Find where the given text appears and provide that cell's center as (x, y) coordinate. 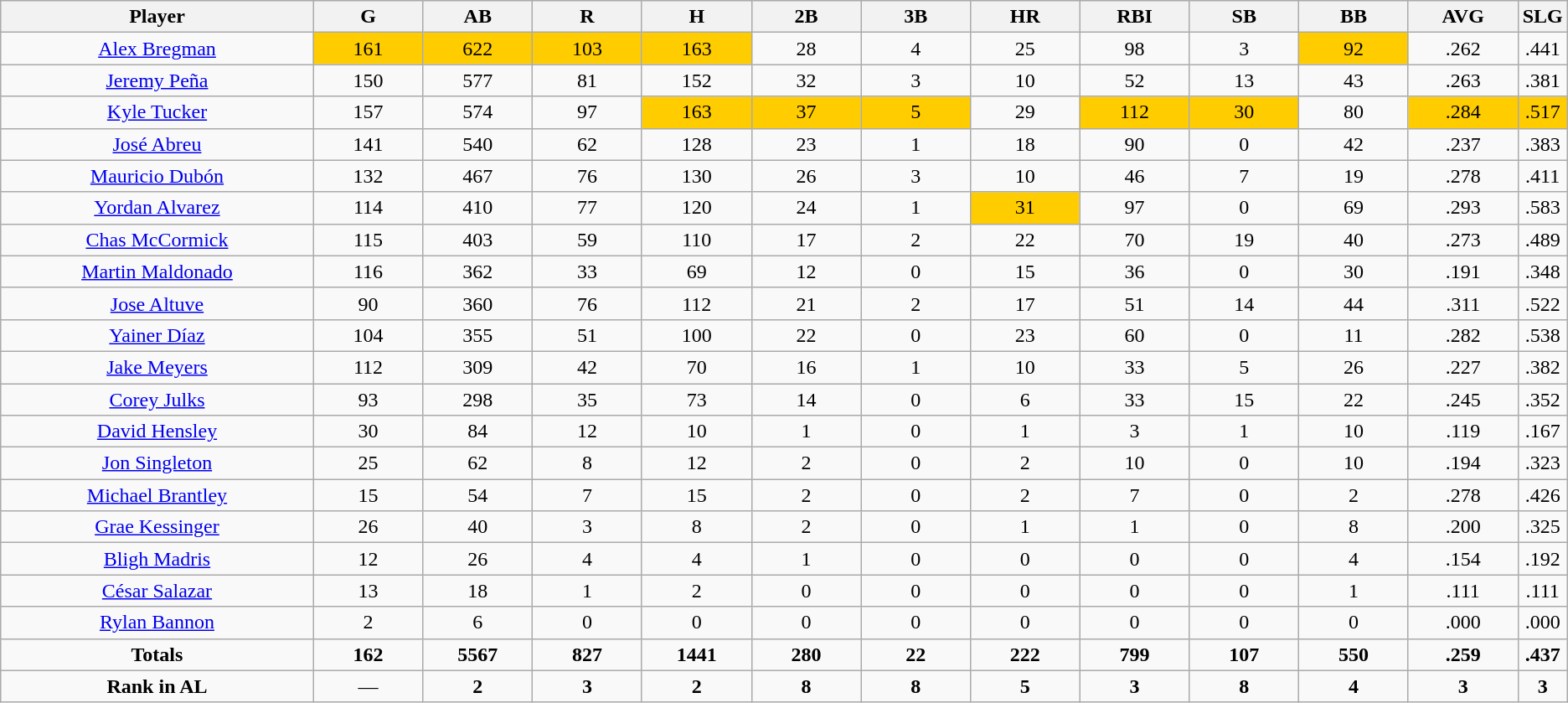
Jake Meyers (157, 367)
5567 (477, 654)
G (369, 17)
HR (1025, 17)
Yordan Alvarez (157, 208)
.273 (1462, 240)
540 (477, 144)
298 (477, 400)
29 (1025, 112)
R (588, 17)
.293 (1462, 208)
16 (806, 367)
.154 (1462, 559)
31 (1025, 208)
Alex Bregman (157, 49)
.411 (1543, 176)
Martin Maldonado (157, 271)
.194 (1462, 463)
3B (916, 17)
141 (369, 144)
Michael Brantley (157, 495)
.517 (1543, 112)
Rank in AL (157, 686)
103 (588, 49)
54 (477, 495)
467 (477, 176)
.245 (1462, 400)
161 (369, 49)
100 (697, 335)
.284 (1462, 112)
Corey Julks (157, 400)
.426 (1543, 495)
.282 (1462, 335)
80 (1354, 112)
2B (806, 17)
Kyle Tucker (157, 112)
116 (369, 271)
92 (1354, 49)
309 (477, 367)
Yainer Díaz (157, 335)
.522 (1543, 303)
.325 (1543, 527)
403 (477, 240)
.383 (1543, 144)
827 (588, 654)
360 (477, 303)
152 (697, 80)
H (697, 17)
Mauricio Dubón (157, 176)
— (369, 686)
77 (588, 208)
José Abreu (157, 144)
.381 (1543, 80)
Jon Singleton (157, 463)
115 (369, 240)
David Hensley (157, 432)
355 (477, 335)
132 (369, 176)
222 (1025, 654)
1441 (697, 654)
28 (806, 49)
Jose Altuve (157, 303)
60 (1134, 335)
98 (1134, 49)
.259 (1462, 654)
.200 (1462, 527)
.263 (1462, 80)
157 (369, 112)
43 (1354, 80)
150 (369, 80)
.352 (1543, 400)
.489 (1543, 240)
574 (477, 112)
.262 (1462, 49)
11 (1354, 335)
32 (806, 80)
37 (806, 112)
Rylan Bannon (157, 623)
AVG (1462, 17)
BB (1354, 17)
577 (477, 80)
24 (806, 208)
114 (369, 208)
.382 (1543, 367)
.167 (1543, 432)
410 (477, 208)
46 (1134, 176)
.348 (1543, 271)
362 (477, 271)
.192 (1543, 559)
Chas McCormick (157, 240)
AB (477, 17)
.437 (1543, 654)
280 (806, 654)
59 (588, 240)
Jeremy Peña (157, 80)
Bligh Madris (157, 559)
104 (369, 335)
.191 (1462, 271)
SLG (1543, 17)
.323 (1543, 463)
73 (697, 400)
.227 (1462, 367)
550 (1354, 654)
21 (806, 303)
Grae Kessinger (157, 527)
622 (477, 49)
36 (1134, 271)
Player (157, 17)
110 (697, 240)
RBI (1134, 17)
.119 (1462, 432)
93 (369, 400)
.441 (1543, 49)
SB (1245, 17)
44 (1354, 303)
César Salazar (157, 591)
35 (588, 400)
.237 (1462, 144)
799 (1134, 654)
84 (477, 432)
130 (697, 176)
.311 (1462, 303)
107 (1245, 654)
.538 (1543, 335)
52 (1134, 80)
Totals (157, 654)
81 (588, 80)
120 (697, 208)
.583 (1543, 208)
128 (697, 144)
162 (369, 654)
